Identify which cell holds the provided text, then report its (x, y) central coordinate. 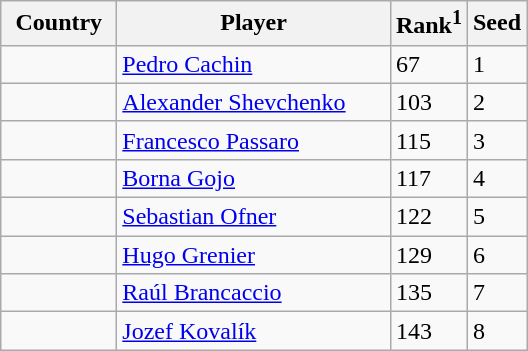
Raúl Brancaccio (254, 293)
67 (428, 64)
117 (428, 178)
4 (496, 178)
Country (59, 24)
129 (428, 255)
Pedro Cachin (254, 64)
Jozef Kovalík (254, 331)
Alexander Shevchenko (254, 102)
103 (428, 102)
143 (428, 331)
7 (496, 293)
5 (496, 217)
Francesco Passaro (254, 140)
122 (428, 217)
6 (496, 255)
Hugo Grenier (254, 255)
Borna Gojo (254, 178)
115 (428, 140)
135 (428, 293)
3 (496, 140)
1 (496, 64)
Player (254, 24)
Sebastian Ofner (254, 217)
Seed (496, 24)
Rank1 (428, 24)
8 (496, 331)
2 (496, 102)
